For the text-containing cell, return its midpoint in [X, Y] coordinate format. 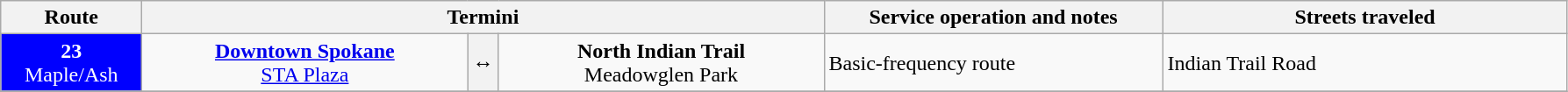
Downtown Spokane STA Plaza [305, 63]
↔ [483, 63]
Route [72, 18]
North Indian TrailMeadowglen Park [662, 63]
Termini [483, 18]
Streets traveled [1365, 18]
Basic-frequency route [993, 63]
23Maple/Ash [72, 63]
Indian Trail Road [1365, 63]
Service operation and notes [993, 18]
